Determine the (x, y) coordinate at the center of the cell enclosing the given text.  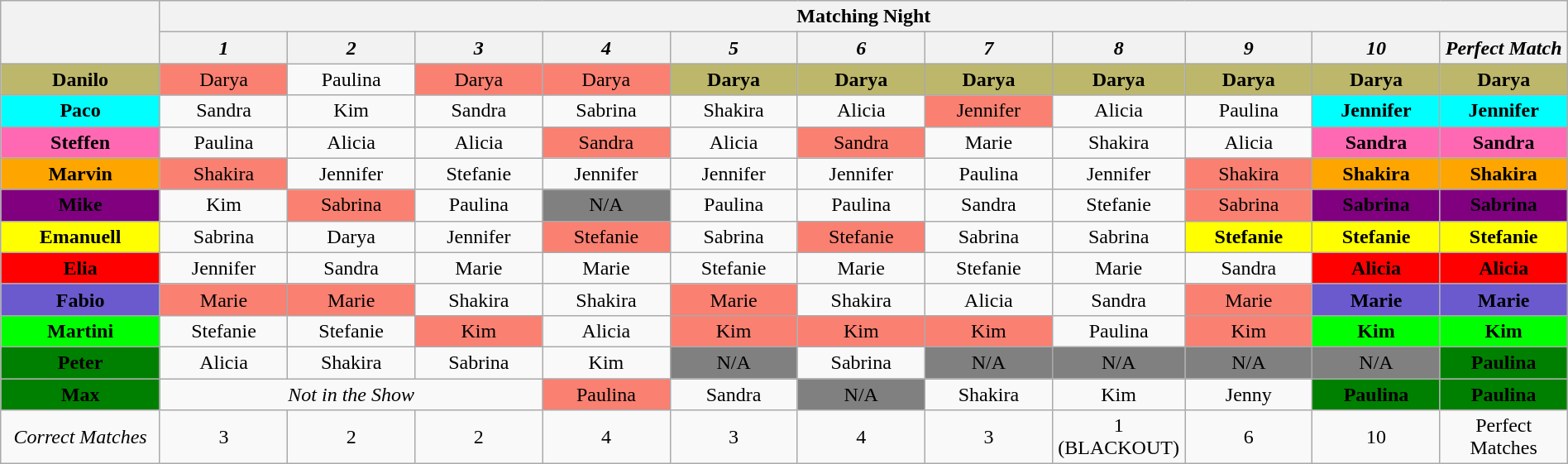
5 (734, 48)
Correct Matches (81, 437)
1 (223, 48)
8 (1118, 48)
Peter (81, 362)
Mike (81, 205)
1 (BLACKOUT) (1118, 437)
Marvin (81, 174)
Matching Night (863, 17)
9 (1249, 48)
Emanuell (81, 237)
Fabio (81, 299)
Perfect Matches (1503, 437)
Jenny (1249, 395)
Not in the Show (351, 395)
Perfect Match (1503, 48)
7 (988, 48)
Paco (81, 111)
Martini (81, 331)
Max (81, 395)
Steffen (81, 142)
Danilo (81, 79)
Elia (81, 268)
